Extract the [x, y] coordinate from the center of the cell holding the provided text.  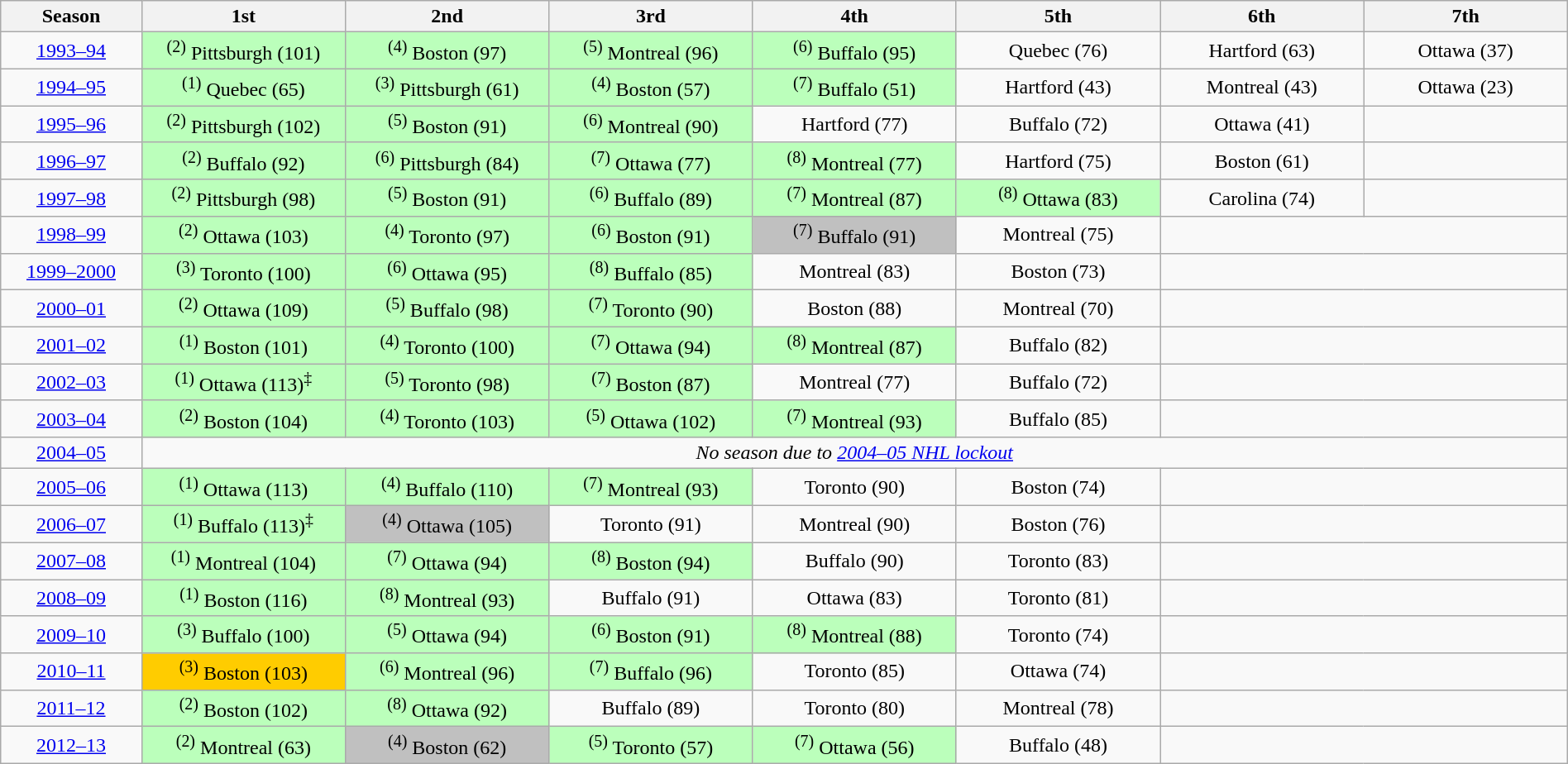
2011–12 [71, 708]
(8) Montreal (88) [854, 635]
(5) Toronto (98) [447, 382]
Boston (74) [1058, 488]
(8) Ottawa (83) [1058, 198]
Boston (73) [1058, 271]
2003–04 [71, 418]
Buffalo (85) [1058, 418]
6th [1262, 17]
(2) Ottawa (109) [243, 309]
(7) Ottawa (56) [854, 746]
(4) Boston (97) [447, 51]
2010–11 [71, 671]
Montreal (43) [1262, 88]
1994–95 [71, 88]
(5) Ottawa (94) [447, 635]
Montreal (78) [1058, 708]
(3) Pittsburgh (61) [447, 88]
Toronto (90) [854, 488]
(4) Toronto (100) [447, 346]
(5) Buffalo (98) [447, 309]
Buffalo (89) [651, 708]
2009–10 [71, 635]
Buffalo (82) [1058, 346]
(2) Ottawa (103) [243, 235]
(4) Boston (57) [651, 88]
(6) Buffalo (89) [651, 198]
(8) Ottawa (92) [447, 708]
1997–98 [71, 198]
1995–96 [71, 124]
2002–03 [71, 382]
2008–09 [71, 599]
(1) Boston (116) [243, 599]
(4) Toronto (97) [447, 235]
(7) Ottawa (77) [651, 160]
2004–05 [71, 453]
Montreal (83) [854, 271]
(4) Toronto (103) [447, 418]
Ottawa (41) [1262, 124]
(5) Toronto (57) [651, 746]
(3) Toronto (100) [243, 271]
2001–02 [71, 346]
(5) Montreal (96) [651, 51]
Ottawa (74) [1058, 671]
(6) Pittsburgh (84) [447, 160]
5th [1058, 17]
2006–07 [71, 524]
(2) Boston (104) [243, 418]
(3) Boston (103) [243, 671]
3rd [651, 17]
(7) Buffalo (91) [854, 235]
Boston (76) [1058, 524]
(2) Boston (102) [243, 708]
1998–99 [71, 235]
Hartford (63) [1262, 51]
Montreal (90) [854, 524]
Buffalo (90) [854, 561]
(4) Boston (62) [447, 746]
(7) Buffalo (96) [651, 671]
(2) Buffalo (92) [243, 160]
(8) Boston (94) [651, 561]
(8) Montreal (87) [854, 346]
(1) Montreal (104) [243, 561]
Season [71, 17]
Toronto (74) [1058, 635]
(6) Montreal (90) [651, 124]
Ottawa (23) [1465, 88]
(6) Montreal (96) [447, 671]
Hartford (75) [1058, 160]
7th [1465, 17]
(2) Pittsburgh (102) [243, 124]
Ottawa (37) [1465, 51]
2012–13 [71, 746]
(1) Quebec (65) [243, 88]
2nd [447, 17]
(8) Montreal (77) [854, 160]
1996–97 [71, 160]
(7) Boston (87) [651, 382]
(2) Pittsburgh (101) [243, 51]
(1) Ottawa (113)‡ [243, 382]
(4) Ottawa (105) [447, 524]
2007–08 [71, 561]
Montreal (70) [1058, 309]
1993–94 [71, 51]
Toronto (83) [1058, 561]
(7) Montreal (87) [854, 198]
(7) Buffalo (51) [854, 88]
Buffalo (91) [651, 599]
Toronto (85) [854, 671]
Boston (88) [854, 309]
Ottawa (83) [854, 599]
(1) Buffalo (113)‡ [243, 524]
Toronto (91) [651, 524]
2005–06 [71, 488]
Hartford (43) [1058, 88]
(2) Montreal (63) [243, 746]
(1) Boston (101) [243, 346]
4th [854, 17]
Hartford (77) [854, 124]
Toronto (81) [1058, 599]
1999–2000 [71, 271]
(4) Buffalo (110) [447, 488]
Montreal (75) [1058, 235]
Toronto (80) [854, 708]
Montreal (77) [854, 382]
(1) Ottawa (113) [243, 488]
(6) Buffalo (95) [854, 51]
(3) Buffalo (100) [243, 635]
(8) Montreal (93) [447, 599]
(8) Buffalo (85) [651, 271]
Boston (61) [1262, 160]
No season due to 2004–05 NHL lockout [854, 453]
Quebec (76) [1058, 51]
(5) Ottawa (102) [651, 418]
2000–01 [71, 309]
Buffalo (48) [1058, 746]
(7) Toronto (90) [651, 309]
(2) Pittsburgh (98) [243, 198]
Carolina (74) [1262, 198]
(6) Ottawa (95) [447, 271]
1st [243, 17]
